Provide the [x, y] coordinate of the cell's center where the given text is located.  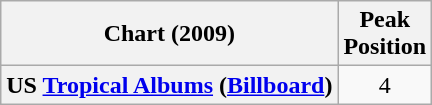
4 [385, 85]
Peak Position [385, 34]
Chart (2009) [170, 34]
US Tropical Albums (Billboard) [170, 85]
